Detect which cell encompasses the target text, then output its (x, y) center coordinate. 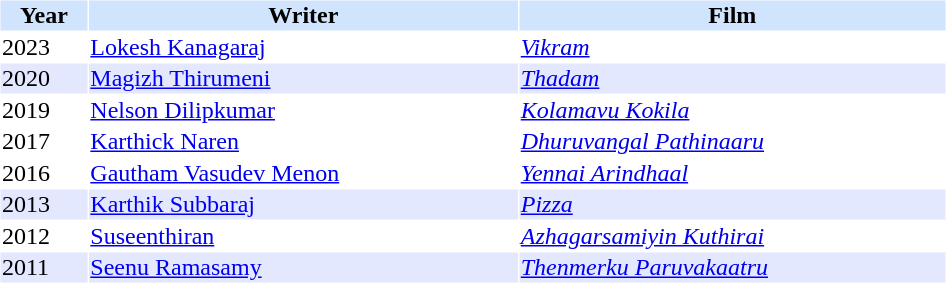
Nelson Dilipkumar (304, 110)
Magizh Thirumeni (304, 79)
2016 (44, 173)
Lokesh Kanagaraj (304, 47)
Kolamavu Kokila (732, 110)
Thadam (732, 79)
Yennai Arindhaal (732, 173)
Karthick Naren (304, 141)
2012 (44, 236)
2017 (44, 141)
Suseenthiran (304, 236)
Film (732, 15)
Year (44, 15)
Dhuruvangal Pathinaaru (732, 141)
Vikram (732, 47)
2011 (44, 267)
Karthik Subbaraj (304, 205)
2013 (44, 205)
Thenmerku Paruvakaatru (732, 267)
2023 (44, 47)
Gautham Vasudev Menon (304, 173)
2020 (44, 79)
Writer (304, 15)
Seenu Ramasamy (304, 267)
Pizza (732, 205)
Azhagarsamiyin Kuthirai (732, 236)
2019 (44, 110)
